Locate the cell with the specified text and output its (x, y) center coordinate. 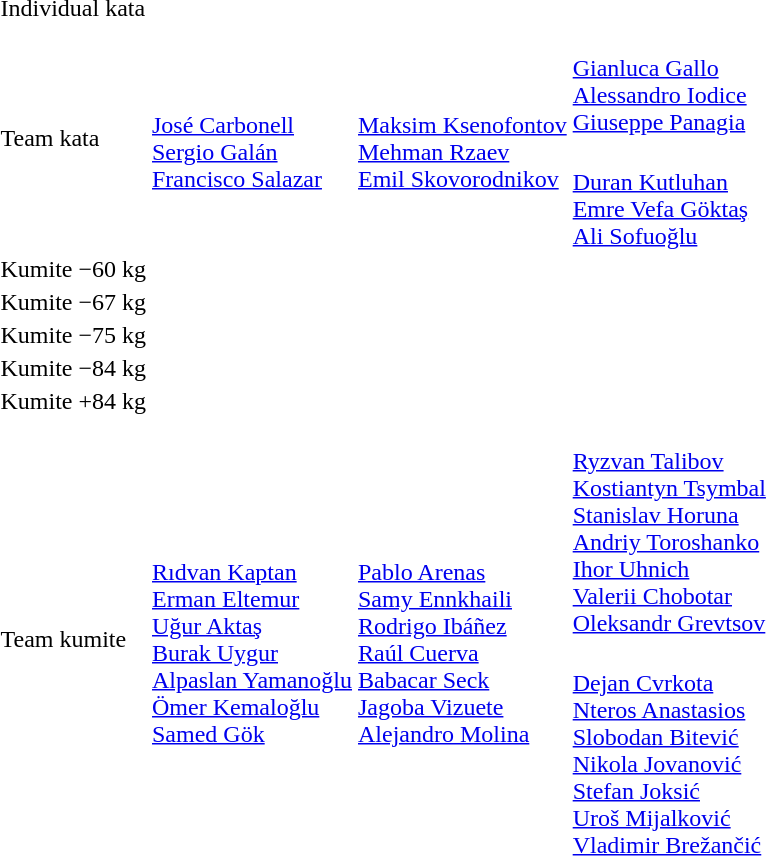
José CarbonellSergio GalánFrancisco Salazar (252, 138)
Maksim KsenofontovMehman RzaevEmil Skovorodnikov (463, 138)
